Detect which cell encompasses the target text, then output its [X, Y] center coordinate. 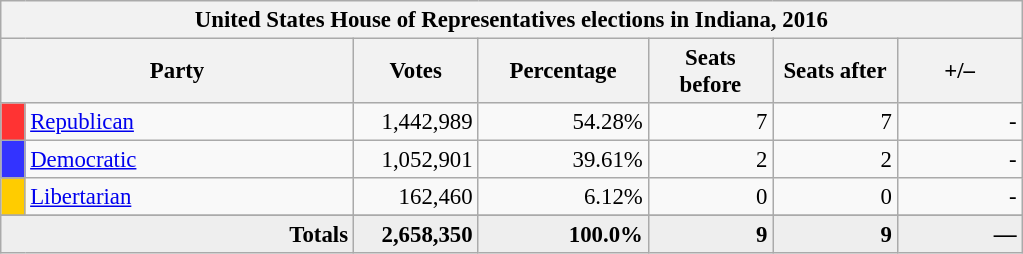
100.0% [563, 235]
+/– [960, 72]
Seats before [710, 72]
— [960, 235]
Libertarian [189, 197]
6.12% [563, 197]
162,460 [416, 197]
1,052,901 [416, 160]
Republican [189, 122]
Percentage [563, 72]
Totals [178, 235]
United States House of Representatives elections in Indiana, 2016 [512, 20]
1,442,989 [416, 122]
39.61% [563, 160]
Seats after [836, 72]
Party [178, 72]
54.28% [563, 122]
2,658,350 [416, 235]
Democratic [189, 160]
Votes [416, 72]
